Search for the cell housing the specified text and yield its [x, y] center coordinate. 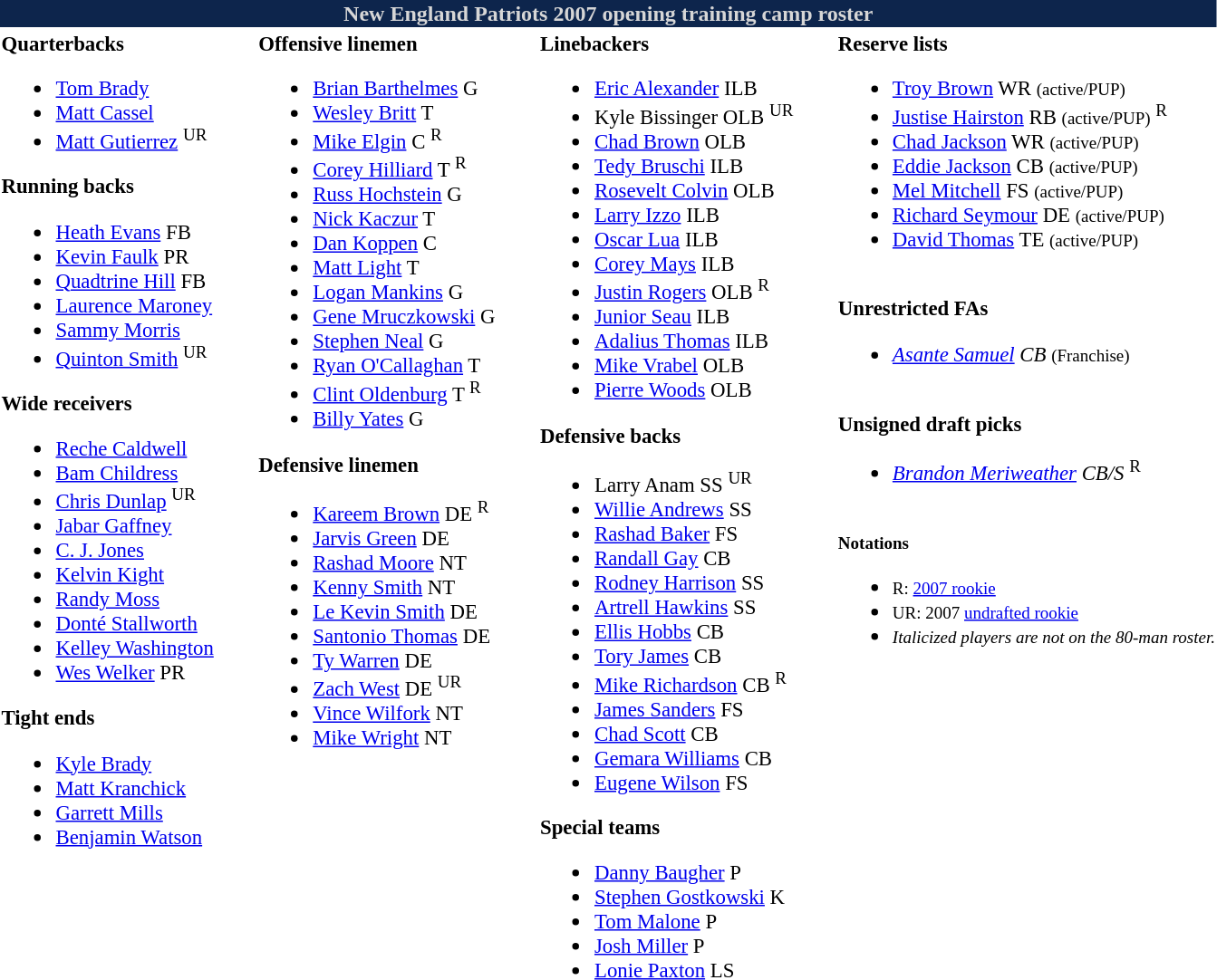
New England Patriots 2007 opening training camp roster [608, 14]
